Search for the cell housing the specified text and yield its (x, y) center coordinate. 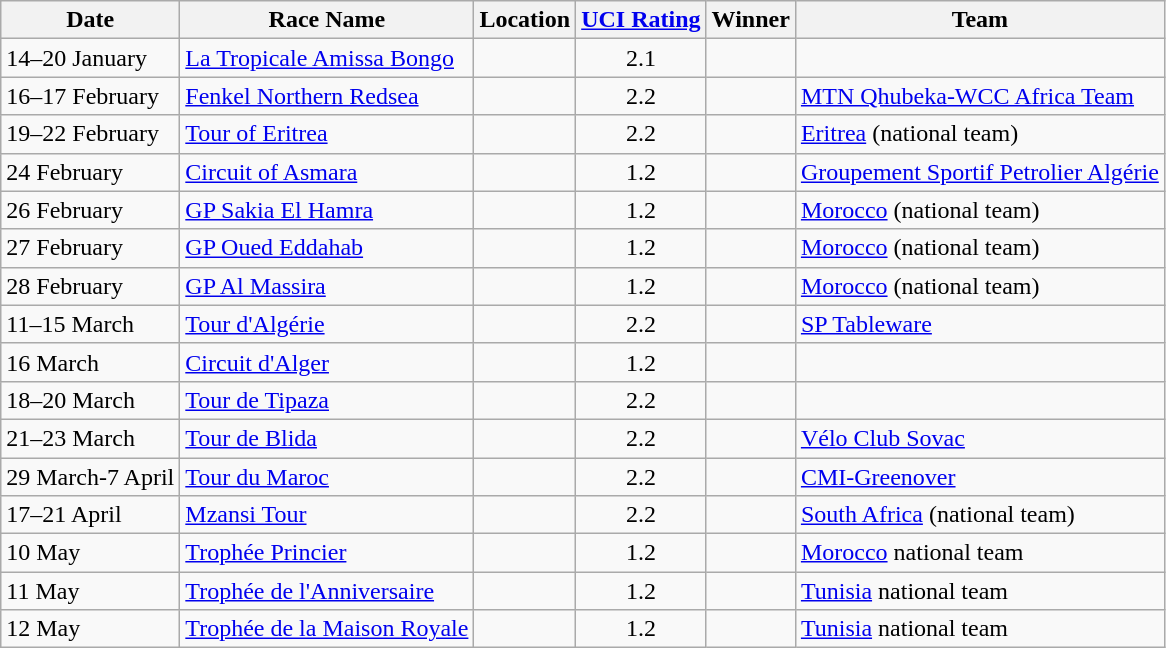
11 May (90, 591)
MTN Qhubeka-WCC Africa Team (980, 96)
Morocco national team (980, 553)
UCI Rating (641, 20)
Circuit d'Alger (327, 362)
Fenkel Northern Redsea (327, 96)
29 March-7 April (90, 477)
26 February (90, 210)
18–20 March (90, 400)
17–21 April (90, 515)
La Tropicale Amissa Bongo (327, 58)
Tour of Eritrea (327, 134)
SP Tableware (980, 324)
Mzansi Tour (327, 515)
Trophée de la Maison Royale (327, 629)
GP Sakia El Hamra (327, 210)
16–17 February (90, 96)
Tour de Tipaza (327, 400)
24 February (90, 172)
12 May (90, 629)
2.1 (641, 58)
27 February (90, 248)
Tour du Maroc (327, 477)
11–15 March (90, 324)
Race Name (327, 20)
21–23 March (90, 438)
GP Al Massira (327, 286)
CMI-Greenover (980, 477)
16 March (90, 362)
Groupement Sportif Petrolier Algérie (980, 172)
28 February (90, 286)
Tour d'Algérie (327, 324)
Team (980, 20)
Tour de Blida (327, 438)
Winner (750, 20)
19–22 February (90, 134)
Date (90, 20)
GP Oued Eddahab (327, 248)
Location (525, 20)
Circuit of Asmara (327, 172)
Trophée de l'Anniversaire (327, 591)
Trophée Princier (327, 553)
Eritrea (national team) (980, 134)
14–20 January (90, 58)
Vélo Club Sovac (980, 438)
10 May (90, 553)
South Africa (national team) (980, 515)
